Search for the cell housing the specified text and yield its (x, y) center coordinate. 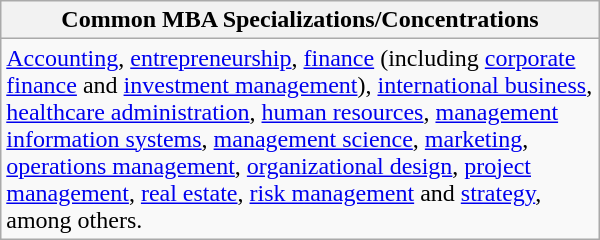
Common MBA Specializations/Concentrations (300, 20)
